For the text-containing cell, return its midpoint in (X, Y) coordinate format. 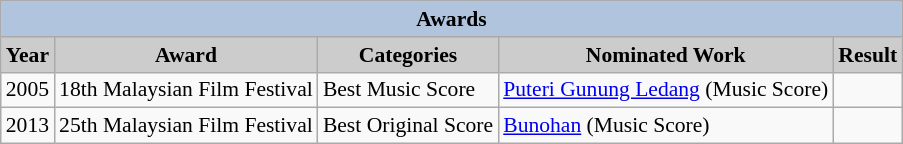
Nominated Work (666, 55)
2013 (28, 126)
Best Music Score (408, 90)
Awards (452, 19)
Categories (408, 55)
Year (28, 55)
Puteri Gunung Ledang (Music Score) (666, 90)
Result (868, 55)
Bunohan (Music Score) (666, 126)
Best Original Score (408, 126)
18th Malaysian Film Festival (186, 90)
2005 (28, 90)
25th Malaysian Film Festival (186, 126)
Award (186, 55)
